Provide the (x, y) coordinate of the cell's center where the given text is located.  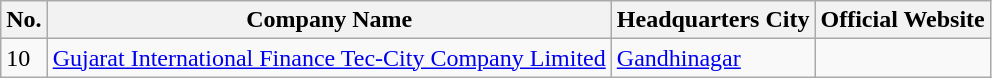
Headquarters City (713, 20)
10 (24, 58)
Company Name (329, 20)
No. (24, 20)
Gandhinagar (713, 58)
Official Website (902, 20)
Gujarat International Finance Tec-City Company Limited (329, 58)
